Detect which cell encompasses the target text, then output its (X, Y) center coordinate. 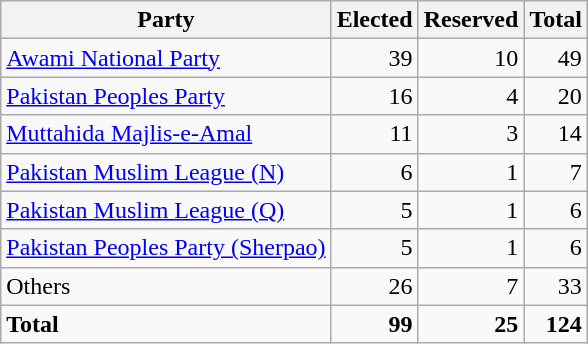
20 (556, 96)
124 (556, 324)
Pakistan Peoples Party (Sherpao) (166, 248)
Others (166, 286)
39 (374, 58)
Reserved (471, 20)
25 (471, 324)
14 (556, 134)
Pakistan Peoples Party (166, 96)
Pakistan Muslim League (Q) (166, 210)
Muttahida Majlis-e-Amal (166, 134)
4 (471, 96)
3 (471, 134)
11 (374, 134)
Pakistan Muslim League (N) (166, 172)
Awami National Party (166, 58)
26 (374, 286)
33 (556, 286)
99 (374, 324)
49 (556, 58)
16 (374, 96)
10 (471, 58)
Party (166, 20)
Elected (374, 20)
